Pinpoint the cell where the given text exists, returning its (X, Y) midpoint coordinate. 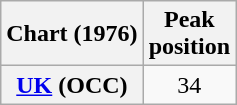
34 (189, 85)
Chart (1976) (72, 34)
UK (OCC) (72, 85)
Peak position (189, 34)
